Identify which cell holds the provided text, then report its [X, Y] central coordinate. 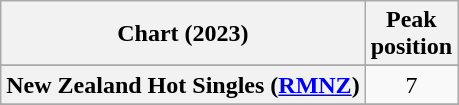
Chart (2023) [183, 34]
New Zealand Hot Singles (RMNZ) [183, 85]
Peakposition [411, 34]
7 [411, 85]
